Pinpoint the cell where the given text exists, returning its [x, y] midpoint coordinate. 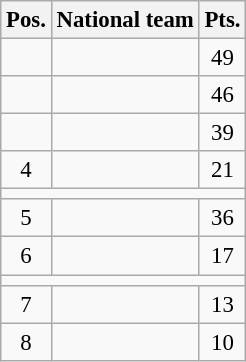
49 [222, 58]
17 [222, 256]
6 [26, 256]
7 [26, 304]
10 [222, 342]
National team [125, 20]
8 [26, 342]
5 [26, 219]
39 [222, 133]
13 [222, 304]
Pos. [26, 20]
Pts. [222, 20]
4 [26, 170]
36 [222, 219]
46 [222, 95]
21 [222, 170]
